Capture the cell that displays the provided text and extract its (x, y) central coordinate. 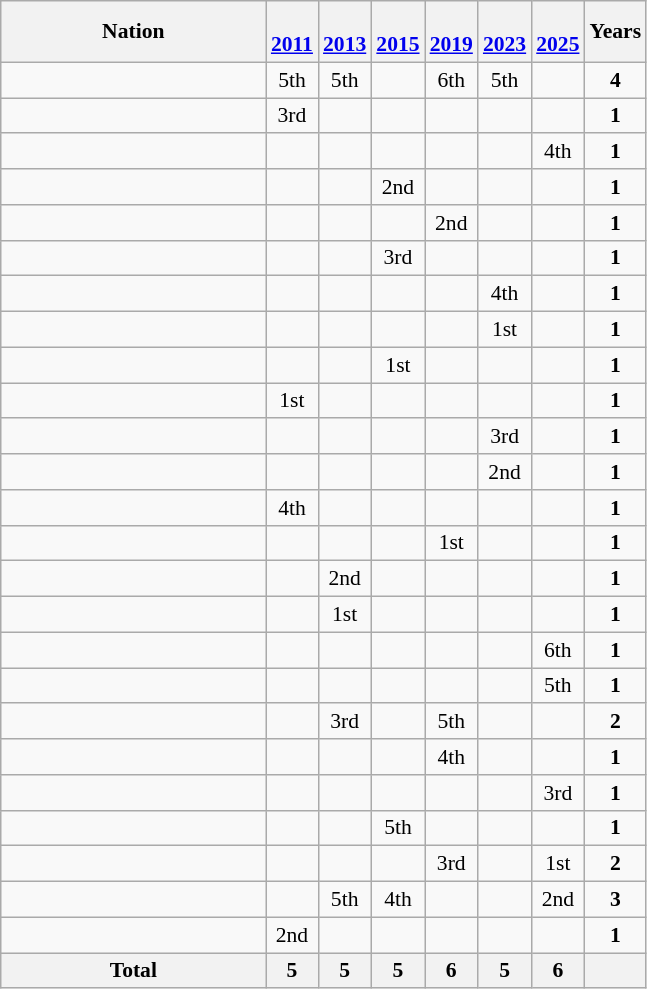
3 (615, 900)
2015 (398, 32)
4 (615, 80)
Years (615, 32)
2011 (292, 32)
Nation (134, 32)
2025 (558, 32)
2019 (452, 32)
Total (134, 971)
2013 (344, 32)
2023 (504, 32)
